Output the [X, Y] coordinate of the center of the cell containing the given text.  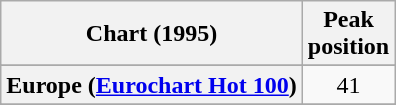
Chart (1995) [152, 34]
41 [348, 85]
Europe (Eurochart Hot 100) [152, 85]
Peakposition [348, 34]
